Locate the cell with the specified text and output its [x, y] center coordinate. 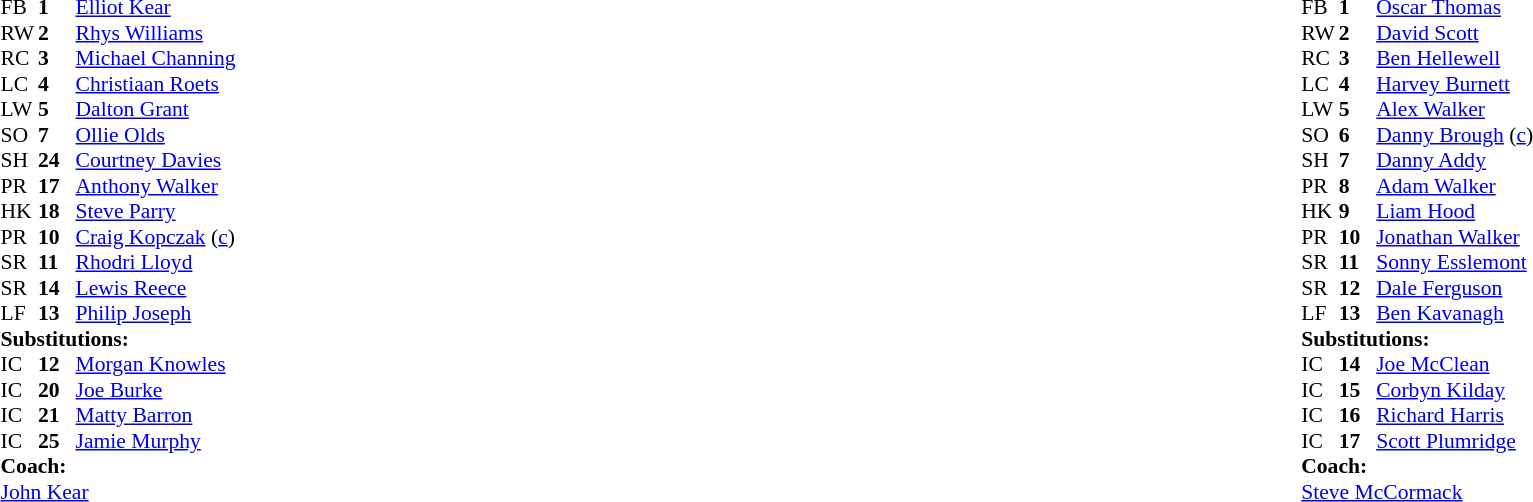
Scott Plumridge [1454, 441]
Sonny Esslemont [1454, 263]
David Scott [1454, 33]
Dale Ferguson [1454, 288]
Adam Walker [1454, 186]
Richard Harris [1454, 415]
Matty Barron [156, 415]
Philip Joseph [156, 313]
Lewis Reece [156, 288]
Craig Kopczak (c) [156, 237]
25 [57, 441]
Christiaan Roets [156, 84]
Courtney Davies [156, 161]
Dalton Grant [156, 109]
Jonathan Walker [1454, 237]
Anthony Walker [156, 186]
21 [57, 415]
Joe McClean [1454, 365]
15 [1358, 390]
Morgan Knowles [156, 365]
Danny Addy [1454, 161]
Rhys Williams [156, 33]
Harvey Burnett [1454, 84]
Danny Brough (c) [1454, 135]
Steve Parry [156, 211]
Liam Hood [1454, 211]
16 [1358, 415]
Joe Burke [156, 390]
24 [57, 161]
9 [1358, 211]
8 [1358, 186]
Ben Hellewell [1454, 59]
Rhodri Lloyd [156, 263]
Ben Kavanagh [1454, 313]
20 [57, 390]
Corbyn Kilday [1454, 390]
18 [57, 211]
Michael Channing [156, 59]
Ollie Olds [156, 135]
Alex Walker [1454, 109]
Jamie Murphy [156, 441]
6 [1358, 135]
